Detect which cell encompasses the target text, then output its [X, Y] center coordinate. 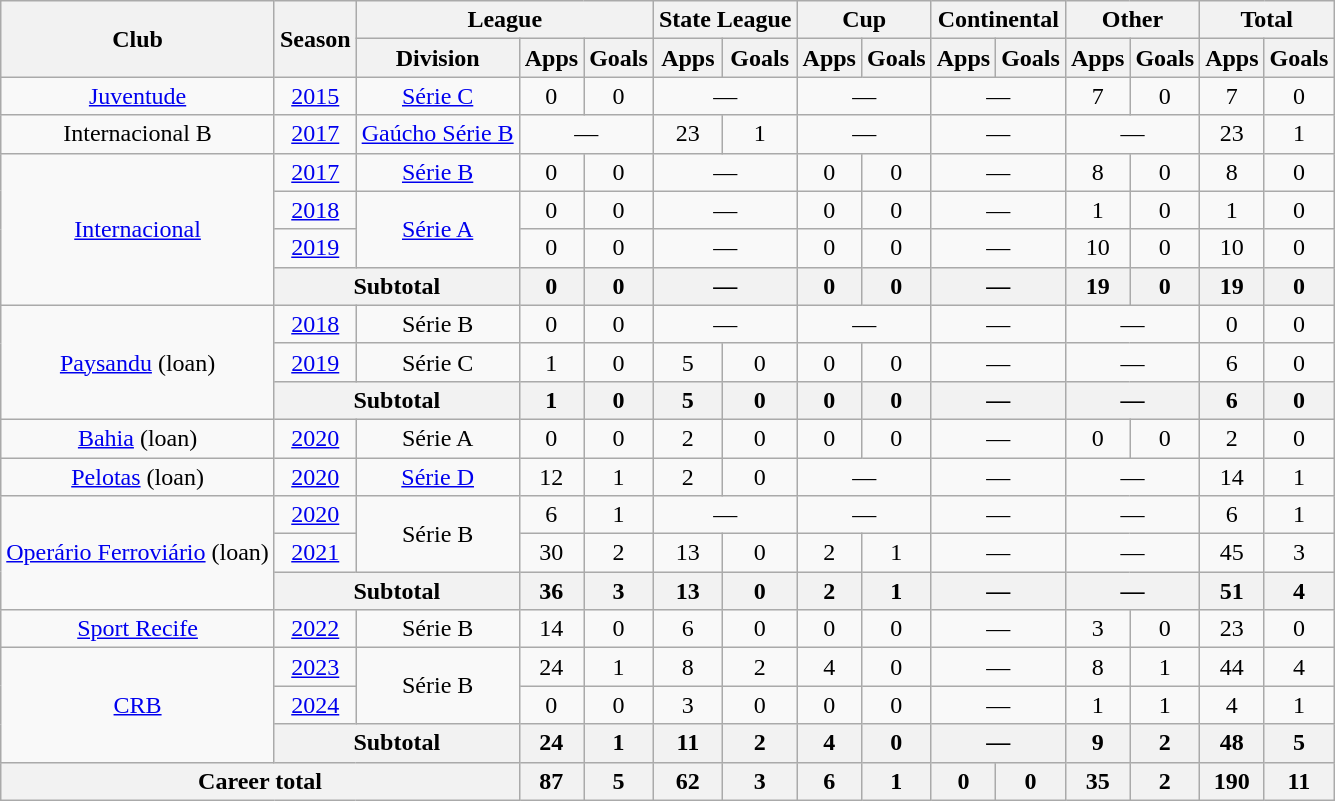
Total [1267, 20]
12 [551, 477]
Cup [864, 20]
48 [1232, 743]
Gaúcho Série B [438, 134]
Internacional B [138, 134]
Continental [998, 20]
51 [1232, 591]
CRB [138, 705]
Career total [260, 781]
9 [1097, 743]
2024 [315, 705]
Série D [438, 477]
Paysandu (loan) [138, 362]
44 [1232, 667]
87 [551, 781]
Bahia (loan) [138, 438]
Other [1132, 20]
2021 [315, 553]
Sport Recife [138, 629]
30 [551, 553]
2023 [315, 667]
Internacional [138, 229]
35 [1097, 781]
Juventude [138, 96]
36 [551, 591]
Club [138, 39]
State League [725, 20]
Operário Ferroviário (loan) [138, 553]
45 [1232, 553]
Season [315, 39]
League [504, 20]
2022 [315, 629]
2015 [315, 96]
190 [1232, 781]
62 [688, 781]
Division [438, 58]
Pelotas (loan) [138, 477]
